For the text-containing cell, return its midpoint in (x, y) coordinate format. 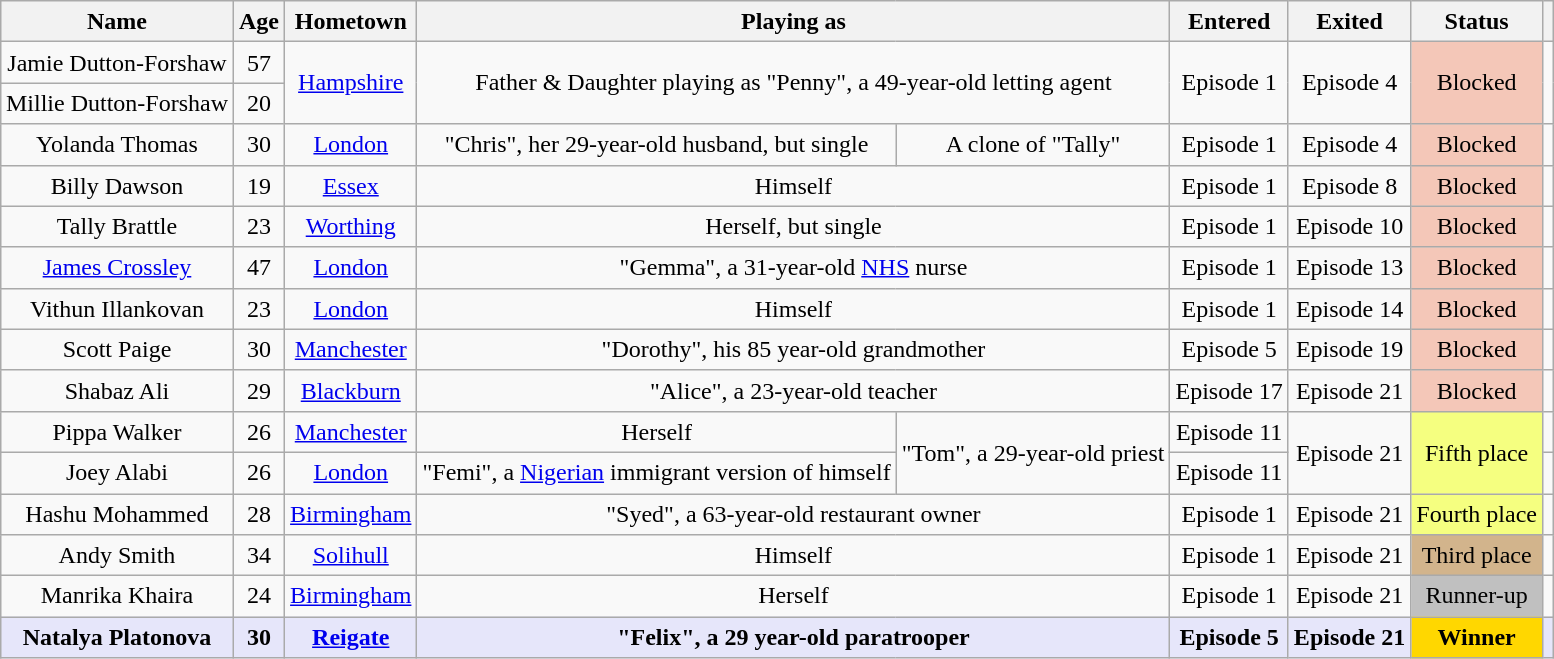
"Chris", her 29-year-old husband, but single (656, 144)
"Tom", a 29-year-old priest (1033, 452)
Yolanda Thomas (116, 144)
Playing as (794, 22)
Shabaz Ali (116, 390)
Pippa Walker (116, 432)
Age (260, 22)
Exited (1349, 22)
James Crossley (116, 268)
Herself, but single (794, 226)
Hashu Mohammed (116, 514)
Episode 10 (1349, 226)
Hometown (351, 22)
Name (116, 22)
Andy Smith (116, 556)
19 (260, 186)
Tally Brattle (116, 226)
Hampshire (351, 83)
Manrika Khaira (116, 596)
Reigate (351, 638)
Episode 14 (1349, 308)
Fourth place (1477, 514)
Third place (1477, 556)
Jamie Dutton-Forshaw (116, 62)
"Dorothy", his 85 year-old grandmother (794, 350)
Episode 8 (1349, 186)
20 (260, 104)
Entered (1229, 22)
"Gemma", a 31-year-old NHS nurse (794, 268)
Episode 17 (1229, 390)
Solihull (351, 556)
Scott Paige (116, 350)
"Femi", a Nigerian immigrant version of himself (656, 472)
57 (260, 62)
"Syed", a 63-year-old restaurant owner (794, 514)
Father & Daughter playing as "Penny", a 49-year-old letting agent (794, 83)
47 (260, 268)
Episode 19 (1349, 350)
Fifth place (1477, 452)
Millie Dutton-Forshaw (116, 104)
24 (260, 596)
Vithun Illankovan (116, 308)
Runner-up (1477, 596)
A clone of "Tally" (1033, 144)
Blackburn (351, 390)
29 (260, 390)
Billy Dawson (116, 186)
Worthing (351, 226)
Winner (1477, 638)
Natalya Platonova (116, 638)
"Felix", a 29 year-old paratrooper (794, 638)
Joey Alabi (116, 472)
"Alice", a 23-year-old teacher (794, 390)
34 (260, 556)
Essex (351, 186)
Episode 13 (1349, 268)
Status (1477, 22)
28 (260, 514)
